Return the (X, Y) coordinate for the center point of the cell that contains the specified text.  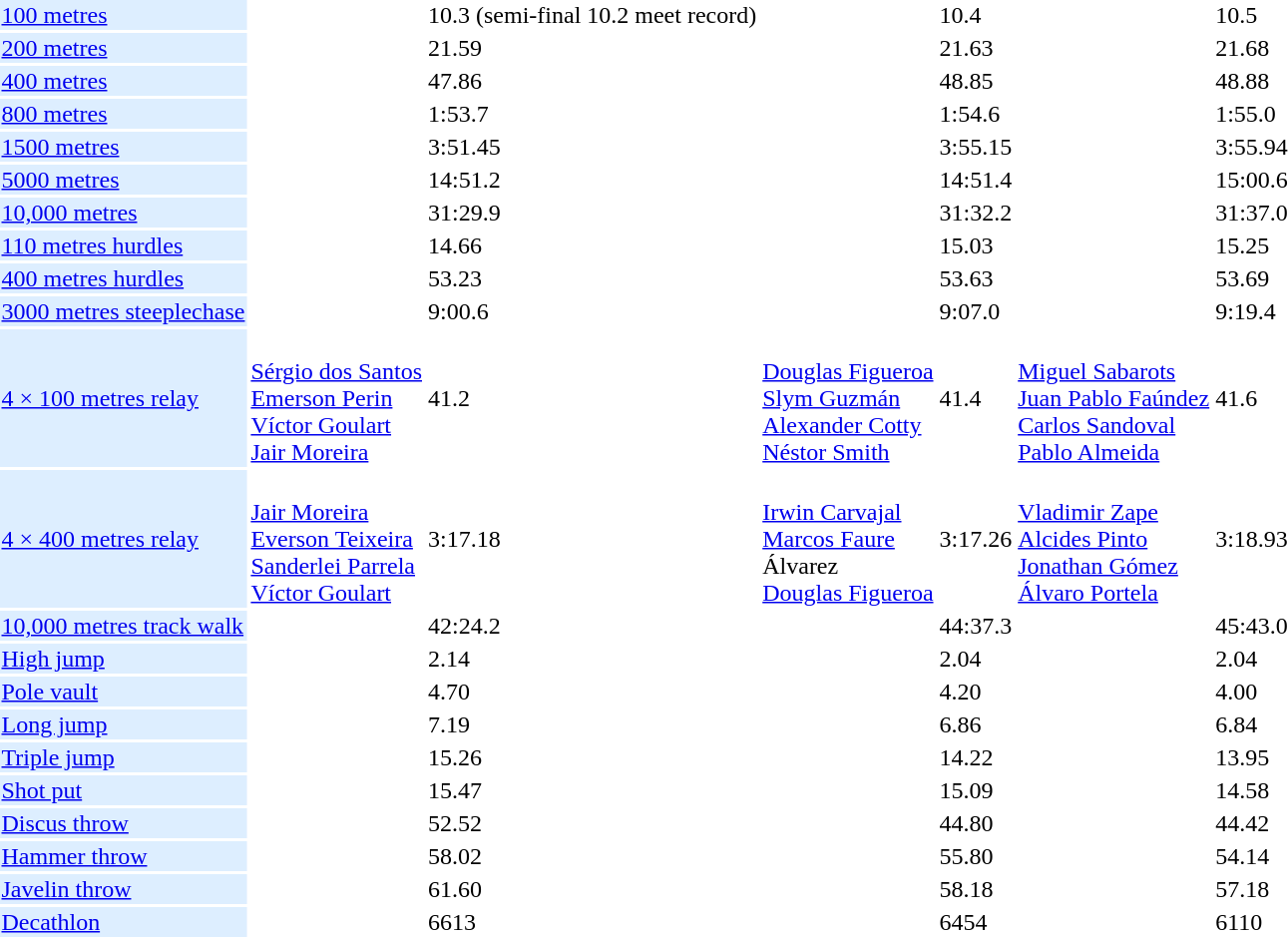
14.22 (976, 757)
6.86 (976, 724)
53.63 (976, 278)
Miguel SabarotsJuan Pablo FaúndezCarlos SandovalPablo Almeida (1113, 398)
6454 (976, 922)
Long jump (124, 724)
44.80 (976, 823)
3:51.45 (593, 147)
10.4 (976, 15)
2.14 (593, 659)
10,000 metres (124, 213)
Shot put (124, 790)
3:55.15 (976, 147)
15.26 (593, 757)
21.59 (593, 48)
21.63 (976, 48)
4 × 400 metres relay (124, 539)
47.86 (593, 81)
200 metres (124, 48)
3000 metres steeplechase (124, 311)
31:29.9 (593, 213)
41.4 (976, 398)
10.3 (semi-final 10.2 meet record) (593, 15)
15.03 (976, 245)
6613 (593, 922)
4.70 (593, 692)
15.09 (976, 790)
10,000 metres track walk (124, 626)
High jump (124, 659)
100 metres (124, 15)
48.85 (976, 81)
1500 metres (124, 147)
Pole vault (124, 692)
Vladimir ZapeAlcides PintoJonathan GómezÁlvaro Portela (1113, 539)
44:37.3 (976, 626)
31:32.2 (976, 213)
14:51.2 (593, 180)
9:00.6 (593, 311)
400 metres hurdles (124, 278)
Triple jump (124, 757)
4.20 (976, 692)
800 metres (124, 114)
4 × 100 metres relay (124, 398)
Irwin CarvajalMarcos FaureÁlvarezDouglas Figueroa (848, 539)
Decathlon (124, 922)
14:51.4 (976, 180)
Javelin throw (124, 889)
14.66 (593, 245)
1:53.7 (593, 114)
9:07.0 (976, 311)
7.19 (593, 724)
5000 metres (124, 180)
55.80 (976, 856)
1:54.6 (976, 114)
Discus throw (124, 823)
Sérgio dos SantosEmerson PerinVíctor GoulartJair Moreira (337, 398)
400 metres (124, 81)
Hammer throw (124, 856)
42:24.2 (593, 626)
3:17.18 (593, 539)
61.60 (593, 889)
3:17.26 (976, 539)
110 metres hurdles (124, 245)
52.52 (593, 823)
Jair MoreiraEverson TeixeiraSanderlei ParrelaVíctor Goulart (337, 539)
58.18 (976, 889)
Douglas FigueroaSlym GuzmánAlexander CottyNéstor Smith (848, 398)
58.02 (593, 856)
2.04 (976, 659)
41.2 (593, 398)
53.23 (593, 278)
15.47 (593, 790)
